Find where the given text appears and provide that cell's center as [X, Y] coordinate. 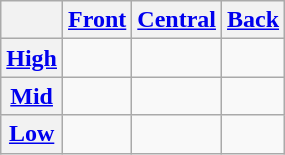
Central [177, 20]
Back [254, 20]
Front [98, 20]
Low [32, 134]
High [32, 58]
Mid [32, 96]
